Identify which cell holds the provided text, then report its (x, y) central coordinate. 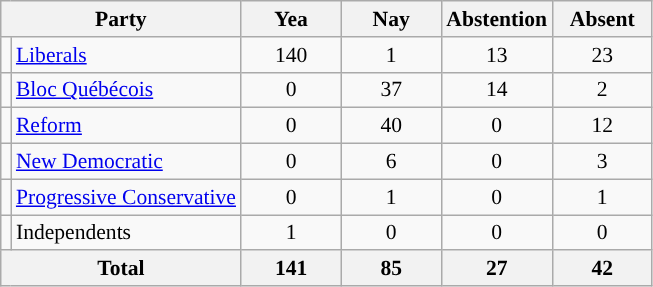
Independents (126, 233)
27 (496, 269)
14 (496, 90)
Liberals (126, 55)
Progressive Conservative (126, 197)
12 (602, 126)
85 (391, 269)
141 (291, 269)
6 (391, 162)
Reform (126, 126)
42 (602, 269)
Abstention (496, 19)
37 (391, 90)
3 (602, 162)
40 (391, 126)
Absent (602, 19)
Yea (291, 19)
23 (602, 55)
Bloc Québécois (126, 90)
Nay (391, 19)
Party (121, 19)
New Democratic (126, 162)
2 (602, 90)
13 (496, 55)
Total (121, 269)
140 (291, 55)
